Output the [x, y] coordinate of the center of the cell containing the given text.  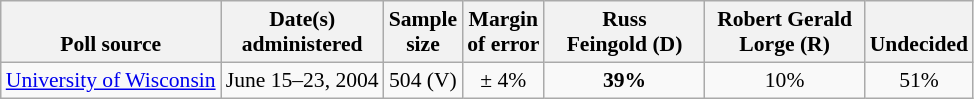
39% [624, 80]
Poll source [111, 32]
Samplesize [423, 32]
± 4% [503, 80]
Robert GeraldLorge (R) [785, 32]
504 (V) [423, 80]
June 15–23, 2004 [302, 80]
University of Wisconsin [111, 80]
RussFeingold (D) [624, 32]
10% [785, 80]
Date(s)administered [302, 32]
Marginof error [503, 32]
51% [919, 80]
Undecided [919, 32]
